From the cell containing the given text, extract its center point as (X, Y) coordinate. 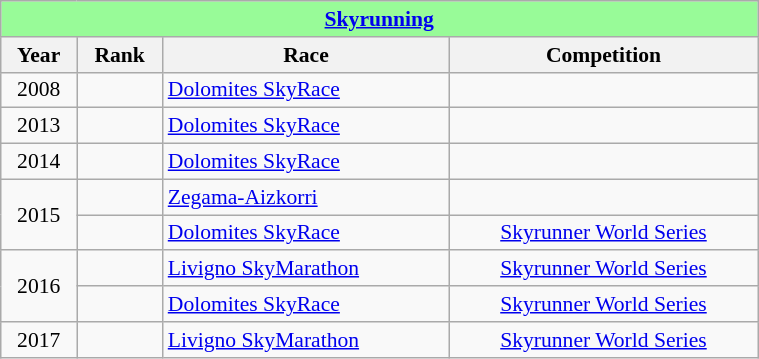
Rank (120, 55)
2015 (39, 214)
2017 (39, 340)
Race (306, 55)
2008 (39, 90)
2016 (39, 286)
2013 (39, 126)
2014 (39, 162)
Zegama-Aizkorri (306, 197)
Competition (603, 55)
Year (39, 55)
Skyrunning (380, 19)
